Pinpoint the cell where the given text exists, returning its [x, y] midpoint coordinate. 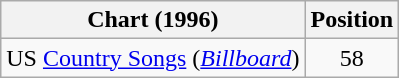
US Country Songs (Billboard) [153, 58]
58 [352, 58]
Position [352, 20]
Chart (1996) [153, 20]
